From the cell containing the given text, extract its center point as [X, Y] coordinate. 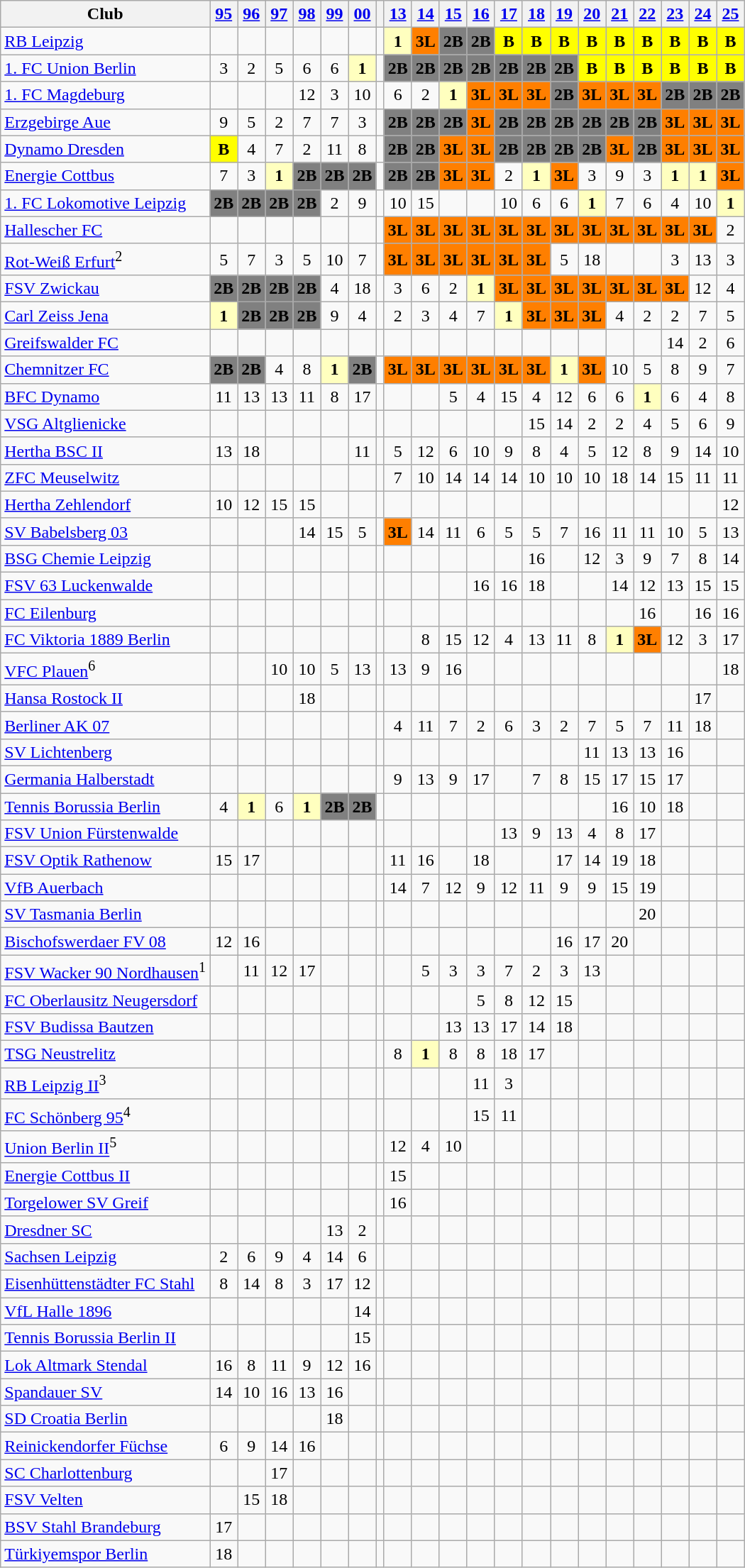
1. FC Union Berlin [105, 68]
FSV Velten [105, 1500]
Hallescher FC [105, 230]
Hertha Zehlendorf [105, 504]
Reinickendorfer Füchse [105, 1446]
96 [251, 14]
SV Lichtenberg [105, 752]
VFC Plauen6 [105, 670]
BSV Stahl Brandeburg [105, 1527]
VfB Auerbach [105, 888]
FSV Wacker 90 Nordhausen1 [105, 971]
Rot-Weiß Erfurt2 [105, 260]
21 [620, 14]
SC Charlottenburg [105, 1473]
FC Oberlausitz Neugersdorf [105, 1000]
Türkiyemspor Berlin [105, 1554]
00 [362, 14]
Energie Cottbus [105, 176]
RB Leipzig II3 [105, 1084]
97 [280, 14]
SV Tasmania Berlin [105, 915]
BSG Chemie Leipzig [105, 558]
RB Leipzig [105, 41]
Bischofswerdaer FV 08 [105, 942]
FSV Budissa Bautzen [105, 1027]
23 [675, 14]
FC Schönberg 954 [105, 1115]
SD Croatia Berlin [105, 1419]
Hansa Rostock II [105, 698]
FSV Union Fürstenwalde [105, 834]
Dresdner SC [105, 1230]
Eisenhüttenstädter FC Stahl [105, 1284]
Carl Zeiss Jena [105, 316]
VSG Altglienicke [105, 424]
Germania Halberstadt [105, 779]
Erzgebirge Aue [105, 122]
Energie Cottbus II [105, 1176]
VfL Halle 1896 [105, 1311]
ZFC Meuselwitz [105, 477]
95 [224, 14]
Sachsen Leipzig [105, 1257]
FSV Zwickau [105, 289]
Club [105, 14]
Tennis Borussia Berlin II [105, 1338]
FSV 63 Luckenwalde [105, 586]
Spandauer SV [105, 1392]
Dynamo Dresden [105, 149]
25 [731, 14]
98 [307, 14]
SV Babelsberg 03 [105, 531]
FC Eilenburg [105, 613]
99 [335, 14]
FC Viktoria 1889 Berlin [105, 640]
Tennis Borussia Berlin [105, 807]
BFC Dynamo [105, 397]
Torgelower SV Greif [105, 1203]
24 [702, 14]
Lok Altmark Stendal [105, 1365]
Union Berlin II5 [105, 1147]
Chemnitzer FC [105, 370]
Berliner AK 07 [105, 725]
22 [647, 14]
FSV Optik Rathenow [105, 861]
1. FC Lokomotive Leipzig [105, 203]
Greifswalder FC [105, 343]
Hertha BSC II [105, 451]
1. FC Magdeburg [105, 95]
TSG Neustrelitz [105, 1054]
